Identify which cell holds the provided text, then report its (x, y) central coordinate. 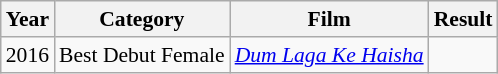
Best Debut Female (142, 55)
Result (464, 19)
Year (28, 19)
Film (330, 19)
Category (142, 19)
Dum Laga Ke Haisha (330, 55)
2016 (28, 55)
